Return [x, y] of the center of cell containing provided text 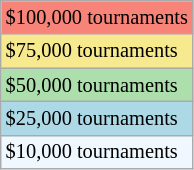
$50,000 tournaments [97, 85]
$25,000 tournaments [97, 118]
$10,000 tournaments [97, 152]
$75,000 tournaments [97, 51]
$100,000 tournaments [97, 17]
